Determine the (X, Y) coordinate at the center of the cell enclosing the given text.  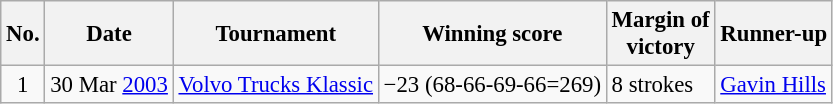
Gavin Hills (774, 85)
1 (23, 85)
8 strokes (660, 85)
Margin ofvictory (660, 34)
No. (23, 34)
30 Mar 2003 (109, 85)
Tournament (276, 34)
Winning score (492, 34)
−23 (68-66-69-66=269) (492, 85)
Runner-up (774, 34)
Volvo Trucks Klassic (276, 85)
Date (109, 34)
